Provide the [X, Y] coordinate of the cell's center where the given text is located.  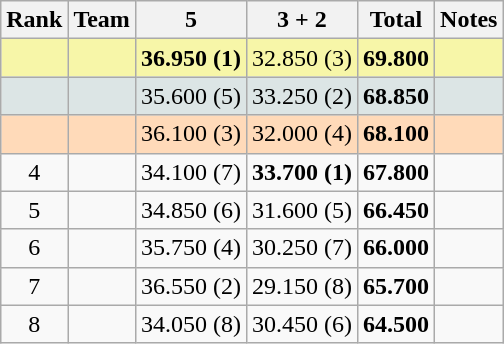
66.000 [396, 248]
33.700 (1) [302, 172]
30.250 (7) [302, 248]
7 [34, 286]
64.500 [396, 324]
65.700 [396, 286]
35.750 (4) [190, 248]
30.450 (6) [302, 324]
35.600 (5) [190, 96]
6 [34, 248]
Notes [469, 20]
34.050 (8) [190, 324]
66.450 [396, 210]
36.550 (2) [190, 286]
68.100 [396, 134]
31.600 (5) [302, 210]
29.150 (8) [302, 286]
68.850 [396, 96]
33.250 (2) [302, 96]
36.950 (1) [190, 58]
Total [396, 20]
8 [34, 324]
34.100 (7) [190, 172]
Team [102, 20]
67.800 [396, 172]
Rank [34, 20]
32.000 (4) [302, 134]
34.850 (6) [190, 210]
32.850 (3) [302, 58]
4 [34, 172]
3 + 2 [302, 20]
36.100 (3) [190, 134]
69.800 [396, 58]
